Capture the cell that displays the provided text and extract its [X, Y] central coordinate. 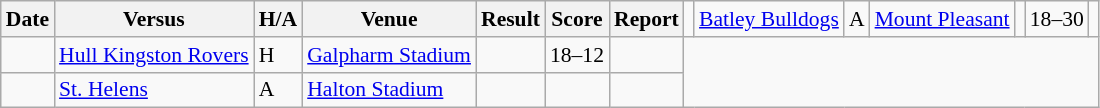
Versus [154, 19]
18–30 [1057, 19]
Halton Stadium [389, 90]
Batley Bulldogs [769, 19]
Mount Pleasant [942, 19]
Galpharm Stadium [389, 55]
H/A [278, 19]
H [278, 55]
18–12 [577, 55]
St. Helens [154, 90]
Score [577, 19]
Result [510, 19]
Hull Kingston Rovers [154, 55]
Report [646, 19]
Date [28, 19]
Venue [389, 19]
